From the cell containing the given text, extract its center point as (x, y) coordinate. 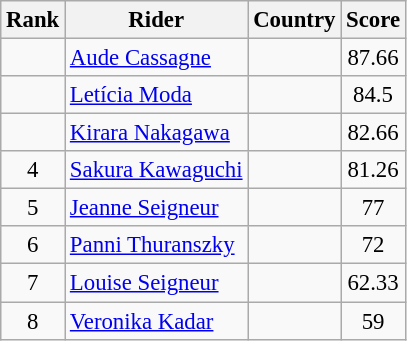
6 (33, 245)
62.33 (374, 283)
Score (374, 20)
Letícia Moda (156, 95)
8 (33, 321)
Aude Cassagne (156, 58)
5 (33, 208)
Rank (33, 20)
Louise Seigneur (156, 283)
77 (374, 208)
72 (374, 245)
59 (374, 321)
4 (33, 170)
81.26 (374, 170)
87.66 (374, 58)
Jeanne Seigneur (156, 208)
Country (294, 20)
Sakura Kawaguchi (156, 170)
7 (33, 283)
82.66 (374, 133)
Kirara Nakagawa (156, 133)
Rider (156, 20)
Veronika Kadar (156, 321)
Panni Thuranszky (156, 245)
84.5 (374, 95)
